Extract the (X, Y) coordinate from the center of the cell holding the provided text.  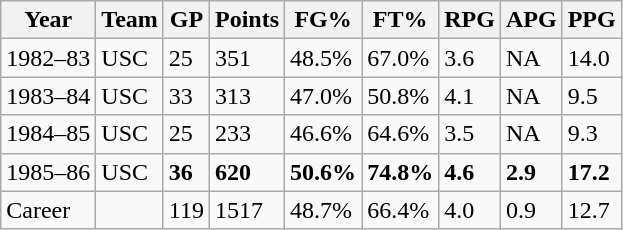
FG% (324, 20)
1982–83 (48, 58)
APG (531, 20)
33 (186, 96)
4.6 (470, 172)
9.3 (592, 134)
4.0 (470, 210)
14.0 (592, 58)
74.8% (400, 172)
3.6 (470, 58)
351 (248, 58)
PPG (592, 20)
48.7% (324, 210)
3.5 (470, 134)
620 (248, 172)
47.0% (324, 96)
12.7 (592, 210)
50.6% (324, 172)
Year (48, 20)
36 (186, 172)
Career (48, 210)
1983–84 (48, 96)
66.4% (400, 210)
48.5% (324, 58)
67.0% (400, 58)
GP (186, 20)
50.8% (400, 96)
119 (186, 210)
9.5 (592, 96)
Points (248, 20)
1985–86 (48, 172)
1517 (248, 210)
4.1 (470, 96)
FT% (400, 20)
64.6% (400, 134)
313 (248, 96)
0.9 (531, 210)
46.6% (324, 134)
2.9 (531, 172)
233 (248, 134)
Team (130, 20)
17.2 (592, 172)
1984–85 (48, 134)
RPG (470, 20)
